Scan for the cell matching the given text and deliver its [X, Y] coordinate at center. 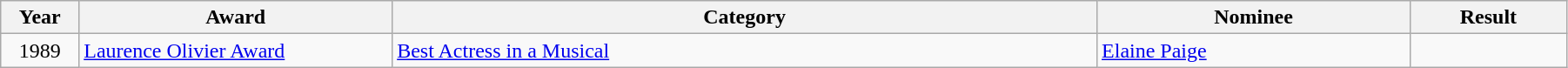
Award [236, 17]
Nominee [1254, 17]
1989 [40, 51]
Best Actress in a Musical [745, 51]
Category [745, 17]
Year [40, 17]
Result [1488, 17]
Elaine Paige [1254, 51]
Laurence Olivier Award [236, 51]
